For the text-containing cell, return its midpoint in [X, Y] coordinate format. 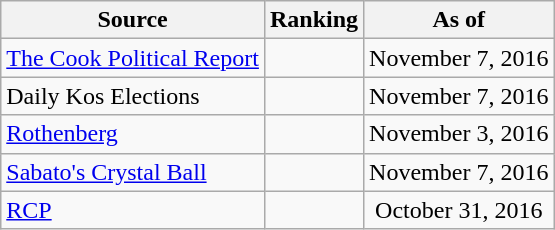
Ranking [314, 20]
Source [133, 20]
As of [459, 20]
The Cook Political Report [133, 58]
November 3, 2016 [459, 134]
RCP [133, 210]
Daily Kos Elections [133, 96]
October 31, 2016 [459, 210]
Rothenberg [133, 134]
Sabato's Crystal Ball [133, 172]
